For the text-containing cell, return its midpoint in [x, y] coordinate format. 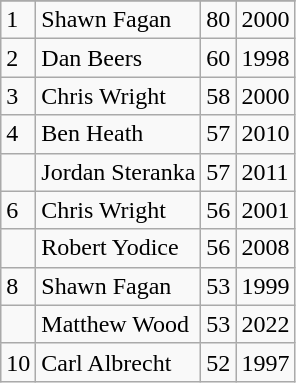
2008 [266, 248]
1998 [266, 58]
Dan Beers [118, 58]
2001 [266, 210]
4 [18, 134]
2022 [266, 324]
58 [218, 96]
1997 [266, 362]
8 [18, 286]
2 [18, 58]
52 [218, 362]
80 [218, 20]
Robert Yodice [118, 248]
Jordan Steranka [118, 172]
Carl Albrecht [118, 362]
10 [18, 362]
1 [18, 20]
1999 [266, 286]
60 [218, 58]
Matthew Wood [118, 324]
6 [18, 210]
3 [18, 96]
2011 [266, 172]
2010 [266, 134]
Ben Heath [118, 134]
